Search for the cell housing the specified text and yield its [X, Y] center coordinate. 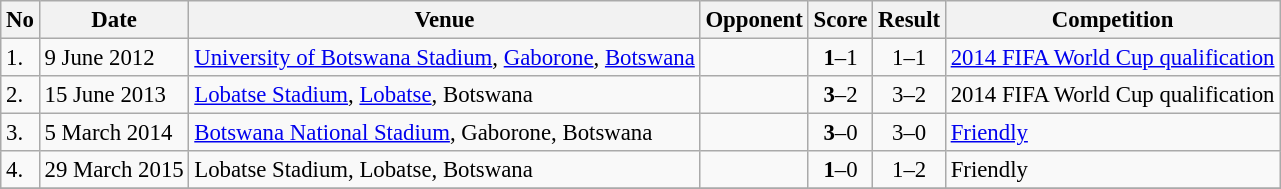
29 March 2015 [114, 170]
Result [910, 20]
Competition [1112, 20]
2. [20, 95]
University of Botswana Stadium, Gaborone, Botswana [444, 58]
15 June 2013 [114, 95]
1. [20, 58]
Botswana National Stadium, Gaborone, Botswana [444, 133]
9 June 2012 [114, 58]
Date [114, 20]
5 March 2014 [114, 133]
Venue [444, 20]
1–2 [910, 170]
4. [20, 170]
Opponent [754, 20]
1–0 [840, 170]
3. [20, 133]
Score [840, 20]
No [20, 20]
